Capture the cell that displays the provided text and extract its [x, y] central coordinate. 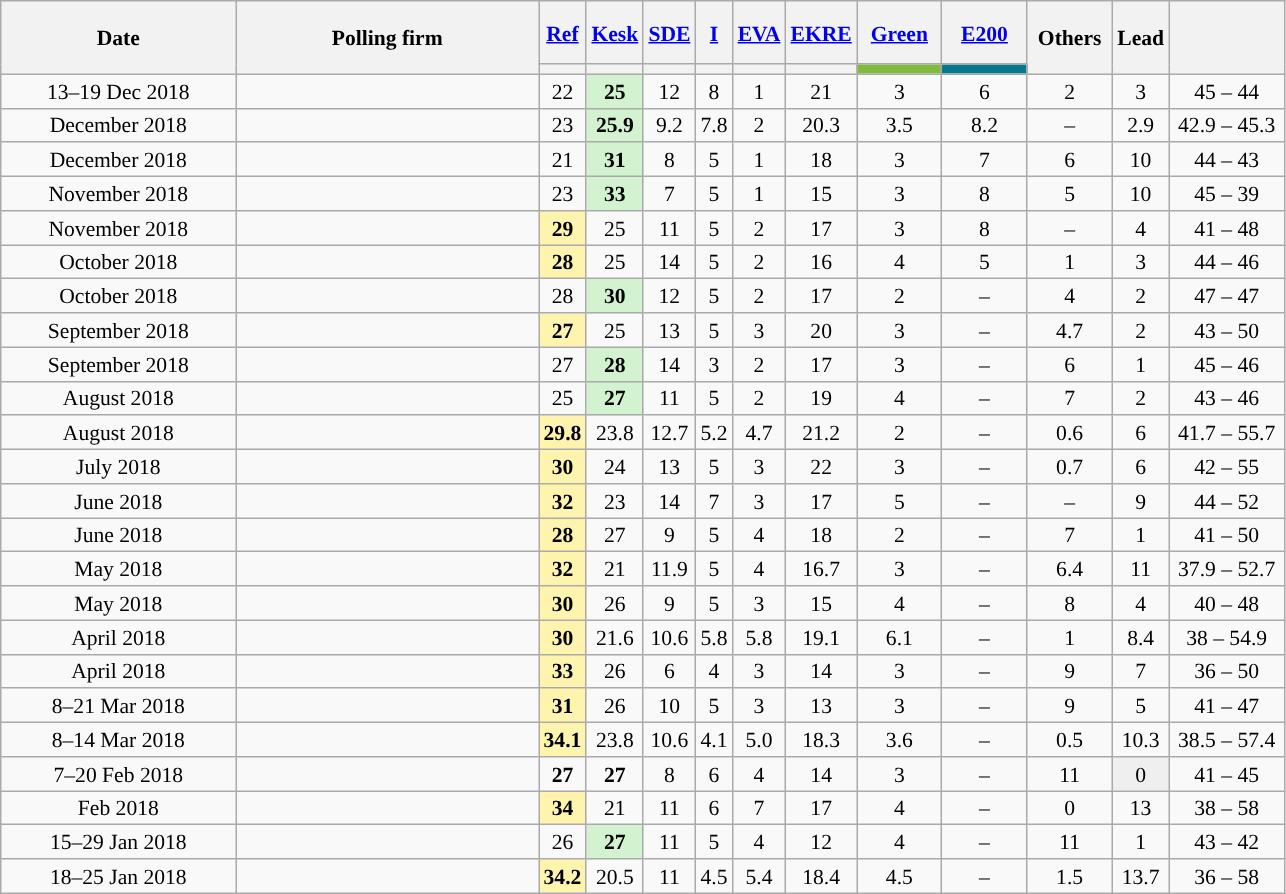
4.1 [714, 740]
Date [118, 38]
Lead [1140, 38]
41 – 50 [1226, 535]
41 – 47 [1226, 706]
43 – 46 [1226, 398]
44 – 46 [1226, 262]
8–14 Mar 2018 [118, 740]
8.4 [1140, 637]
7–20 Feb 2018 [118, 774]
SDE [669, 32]
0.5 [1070, 740]
Kesk [614, 32]
24 [614, 467]
Ref [562, 32]
43 – 50 [1226, 330]
41 – 48 [1226, 228]
42.9 – 45.3 [1226, 125]
8.2 [984, 125]
36 – 50 [1226, 671]
8–21 Mar 2018 [118, 706]
37.9 – 52.7 [1226, 569]
21.2 [820, 433]
3.6 [900, 740]
34 [562, 808]
18.4 [820, 876]
21.6 [614, 637]
34.1 [562, 740]
47 – 47 [1226, 296]
29.8 [562, 433]
5.4 [760, 876]
10.3 [1140, 740]
38.5 – 57.4 [1226, 740]
12.7 [669, 433]
20.3 [820, 125]
44 – 52 [1226, 501]
0.7 [1070, 467]
25.9 [614, 125]
41 – 45 [1226, 774]
13–19 Dec 2018 [118, 91]
6.1 [900, 637]
36 – 58 [1226, 876]
38 – 54.9 [1226, 637]
E200 [984, 32]
13.7 [1140, 876]
Feb 2018 [118, 808]
Green [900, 32]
45 – 39 [1226, 194]
11.9 [669, 569]
19.1 [820, 637]
9.2 [669, 125]
38 – 58 [1226, 808]
41.7 – 55.7 [1226, 433]
6.4 [1070, 569]
43 – 42 [1226, 842]
45 – 46 [1226, 364]
29 [562, 228]
Others [1070, 38]
EKRE [820, 32]
16.7 [820, 569]
34.2 [562, 876]
1.5 [1070, 876]
3.5 [900, 125]
5.0 [760, 740]
16 [820, 262]
EVA [760, 32]
40 – 48 [1226, 603]
45 – 44 [1226, 91]
42 – 55 [1226, 467]
19 [820, 398]
0.6 [1070, 433]
Polling firm [388, 38]
20 [820, 330]
44 – 43 [1226, 160]
7.8 [714, 125]
18–25 Jan 2018 [118, 876]
July 2018 [118, 467]
I [714, 32]
20.5 [614, 876]
18.3 [820, 740]
15–29 Jan 2018 [118, 842]
5.2 [714, 433]
2.9 [1140, 125]
